Pinpoint the cell where the given text exists, returning its (X, Y) midpoint coordinate. 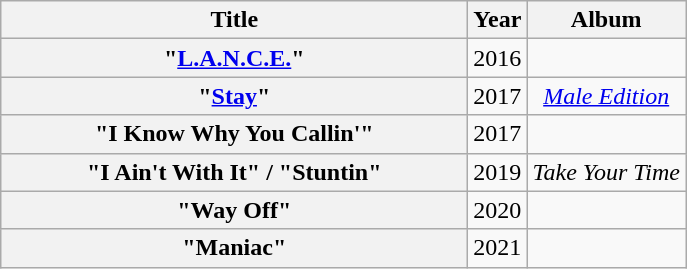
Title (234, 20)
"Way Off" (234, 210)
2020 (498, 210)
Take Your Time (606, 172)
2016 (498, 58)
2019 (498, 172)
"I Ain't With It" / "Stuntin" (234, 172)
Year (498, 20)
"Maniac" (234, 248)
Album (606, 20)
2021 (498, 248)
"I Know Why You Callin'" (234, 134)
"L.A.N.C.E." (234, 58)
"Stay" (234, 96)
Male Edition (606, 96)
